Return the (X, Y) coordinate for the center point of the cell that contains the specified text.  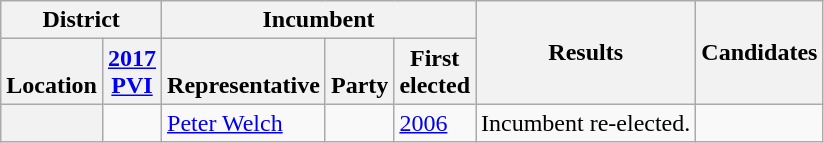
District (82, 20)
Location (52, 72)
2017PVI (132, 72)
2006 (435, 123)
Incumbent (319, 20)
Results (586, 52)
Peter Welch (244, 123)
Incumbent re-elected. (586, 123)
Candidates (760, 52)
Representative (244, 72)
Party (359, 72)
Firstelected (435, 72)
